Output the [X, Y] coordinate of the center of the cell containing the given text.  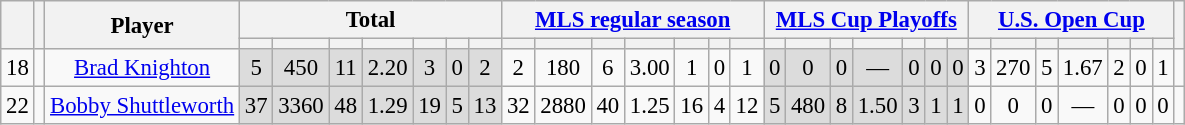
2.20 [387, 68]
MLS Cup Playoffs [866, 20]
40 [608, 106]
U.S. Open Cup [1072, 20]
18 [18, 68]
19 [430, 106]
48 [346, 106]
1.67 [1083, 68]
MLS regular season [633, 20]
16 [692, 106]
2880 [563, 106]
Brad Knighton [142, 68]
12 [746, 106]
450 [301, 68]
180 [563, 68]
Player [142, 25]
8 [841, 106]
13 [484, 106]
4 [719, 106]
3.00 [649, 68]
Bobby Shuttleworth [142, 106]
11 [346, 68]
32 [518, 106]
37 [256, 106]
270 [1014, 68]
3360 [301, 106]
1.50 [877, 106]
1.29 [387, 106]
1.25 [649, 106]
22 [18, 106]
6 [608, 68]
480 [808, 106]
Total [370, 20]
